Pinpoint the cell where the given text exists, returning its [x, y] midpoint coordinate. 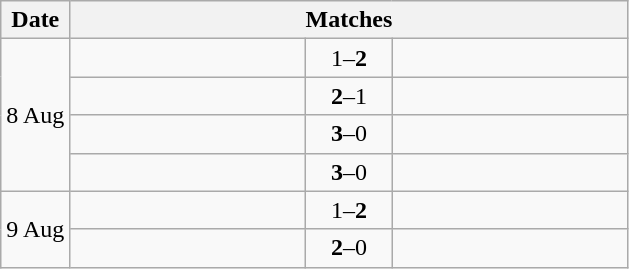
2–1 [349, 96]
8 Aug [36, 115]
9 Aug [36, 229]
2–0 [349, 248]
Date [36, 20]
Matches [349, 20]
